Extract the (X, Y) coordinate from the center of the cell holding the provided text.  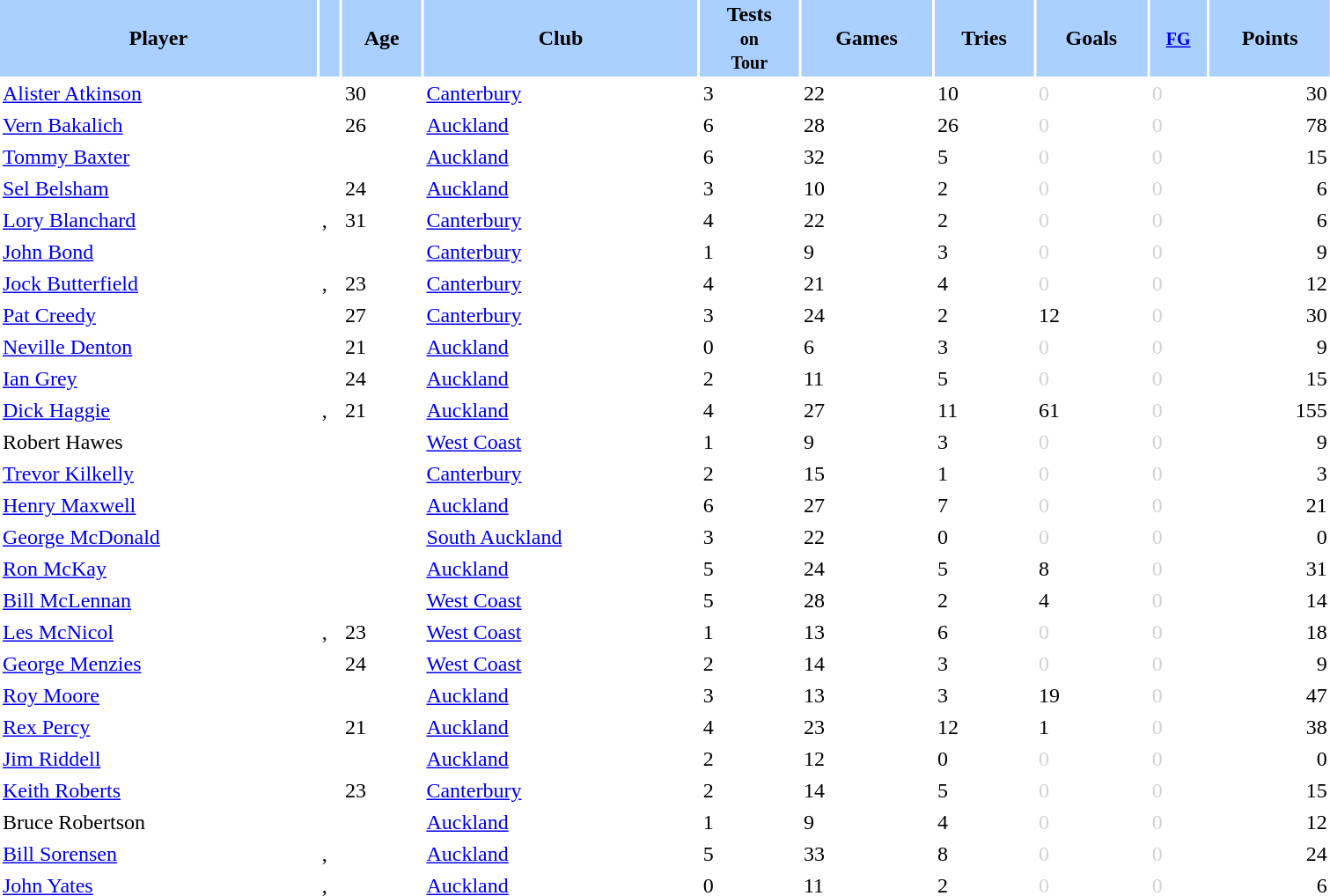
61 (1091, 410)
Dick Haggie (158, 410)
Rex Percy (158, 727)
Keith Roberts (158, 790)
Tommy Baxter (158, 157)
Jock Butterfield (158, 283)
Games (866, 39)
38 (1269, 727)
Club (560, 39)
Ian Grey (158, 378)
Bill Sorensen (158, 854)
47 (1269, 695)
Points (1269, 39)
Trevor Kilkelly (158, 474)
Vern Bakalich (158, 125)
Player (158, 39)
Les McNicol (158, 632)
33 (866, 854)
Tries (984, 39)
7 (984, 505)
John Bond (158, 252)
Bruce Robertson (158, 822)
TestsonTour (750, 39)
Neville Denton (158, 347)
FG (1179, 39)
Roy Moore (158, 695)
George McDonald (158, 537)
155 (1269, 410)
18 (1269, 632)
Ron McKay (158, 569)
Robert Hawes (158, 442)
Pat Creedy (158, 315)
Sel Belsham (158, 188)
19 (1091, 695)
South Auckland (560, 537)
Bill McLennan (158, 600)
George Menzies (158, 664)
32 (866, 157)
Goals (1091, 39)
Alister Atkinson (158, 93)
Age (382, 39)
Jim Riddell (158, 759)
78 (1269, 125)
Henry Maxwell (158, 505)
Lory Blanchard (158, 220)
